Capture the cell that displays the provided text and extract its [x, y] central coordinate. 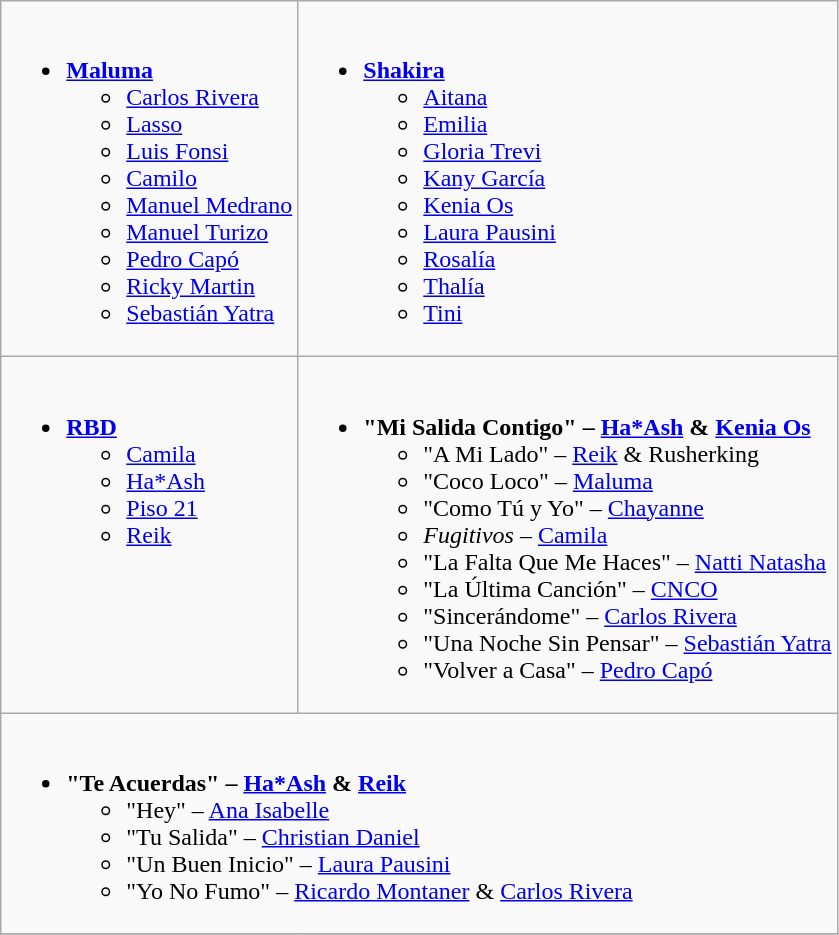
RBDCamilaHa*AshPiso 21Reik [150, 535]
MalumaCarlos RiveraLassoLuis FonsiCamiloManuel MedranoManuel TurizoPedro CapóRicky MartinSebastián Yatra [150, 179]
ShakiraAitanaEmiliaGloria TreviKany GarcíaKenia OsLaura PausiniRosalíaThalíaTini [568, 179]
